Provide the (x, y) coordinate of the cell's center where the given text is located.  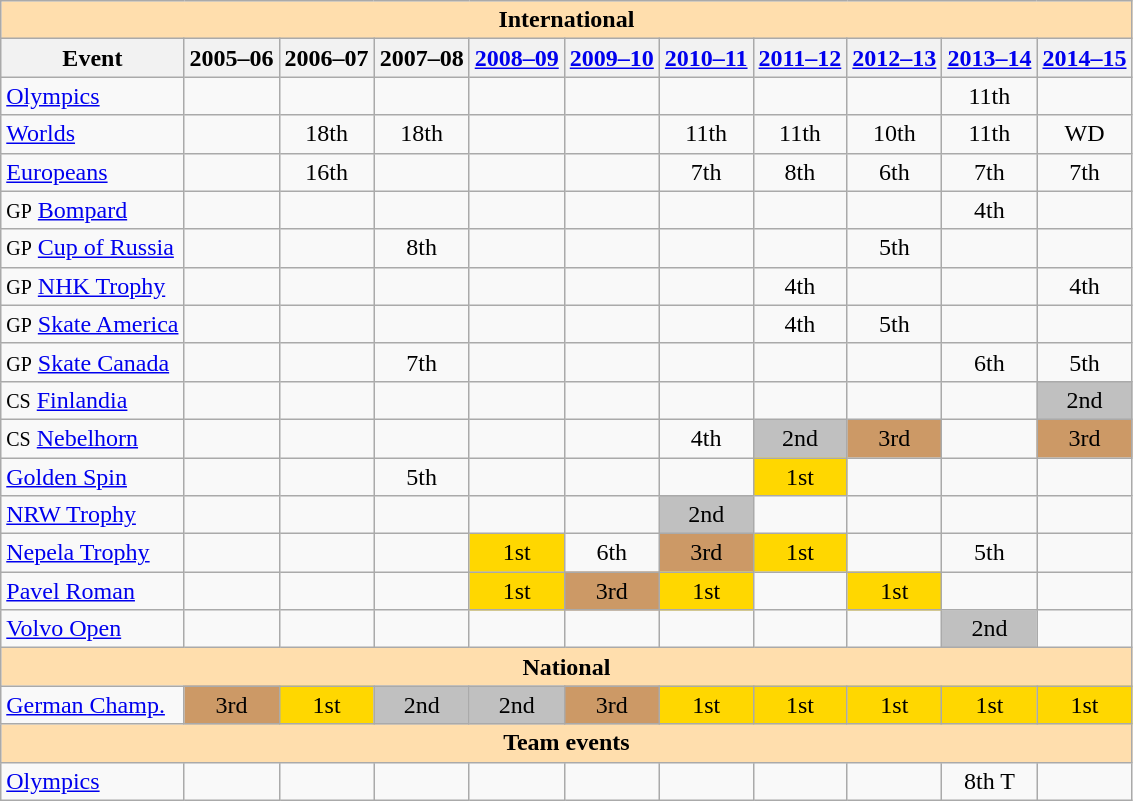
2013–14 (990, 58)
Team events (566, 743)
German Champ. (92, 705)
10th (894, 134)
8th T (990, 781)
CS Finlandia (92, 400)
2008–09 (516, 58)
2011–12 (800, 58)
16th (326, 172)
CS Nebelhorn (92, 438)
GP Skate America (92, 324)
2007–08 (422, 58)
Volvo Open (92, 629)
GP Bompard (92, 210)
Golden Spin (92, 477)
International (566, 20)
2014–15 (1084, 58)
Europeans (92, 172)
GP Cup of Russia (92, 248)
GP Skate Canada (92, 362)
2006–07 (326, 58)
2009–10 (612, 58)
Pavel Roman (92, 591)
2005–06 (232, 58)
GP NHK Trophy (92, 286)
2010–11 (706, 58)
Event (92, 58)
2012–13 (894, 58)
WD (1084, 134)
National (566, 667)
Worlds (92, 134)
NRW Trophy (92, 515)
Nepela Trophy (92, 553)
